Locate the cell with the specified text and output its [X, Y] center coordinate. 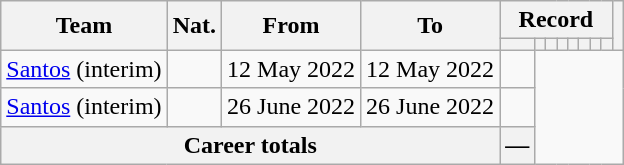
From [292, 26]
Nat. [194, 26]
Record [556, 20]
To [430, 26]
— [518, 145]
Team [84, 26]
Career totals [250, 145]
